Locate the cell with the specified text and output its [x, y] center coordinate. 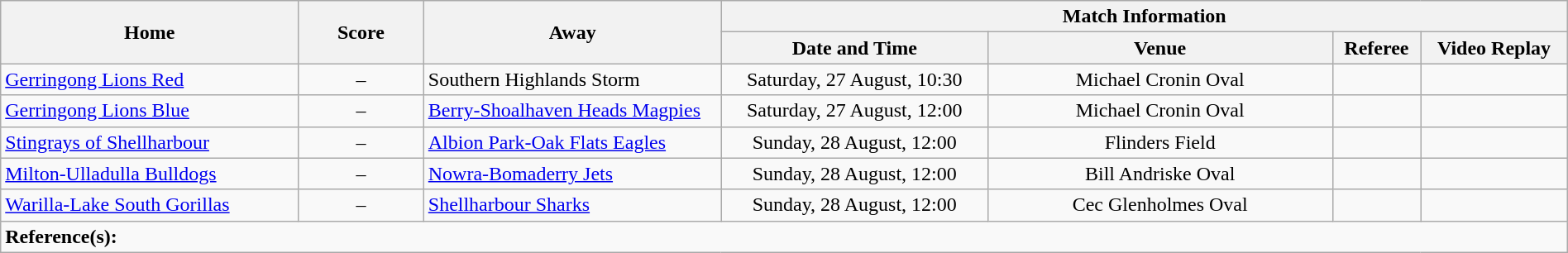
Warilla-Lake South Gorillas [150, 205]
Flinders Field [1159, 142]
Stingrays of Shellharbour [150, 142]
Nowra-Bomaderry Jets [572, 174]
Berry-Shoalhaven Heads Magpies [572, 111]
Score [361, 32]
Date and Time [854, 48]
Gerringong Lions Blue [150, 111]
Gerringong Lions Red [150, 79]
Southern Highlands Storm [572, 79]
Albion Park-Oak Flats Eagles [572, 142]
Shellharbour Sharks [572, 205]
Saturday, 27 August, 10:30 [854, 79]
Milton-Ulladulla Bulldogs [150, 174]
Cec Glenholmes Oval [1159, 205]
Venue [1159, 48]
Home [150, 32]
Match Information [1145, 17]
Reference(s): [784, 236]
Saturday, 27 August, 12:00 [854, 111]
Video Replay [1494, 48]
Away [572, 32]
Bill Andriske Oval [1159, 174]
Referee [1376, 48]
